Identify which cell holds the provided text, then report its [X, Y] central coordinate. 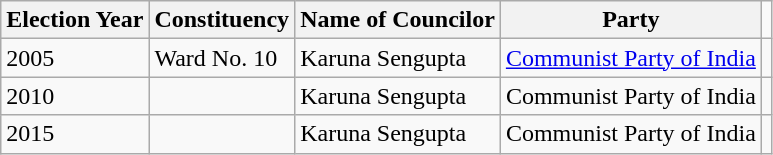
Constituency [222, 20]
2010 [75, 96]
Election Year [75, 20]
Ward No. 10 [222, 58]
2005 [75, 58]
Party [630, 20]
Name of Councilor [398, 20]
2015 [75, 134]
